Scan for the cell matching the given text and deliver its (X, Y) coordinate at center. 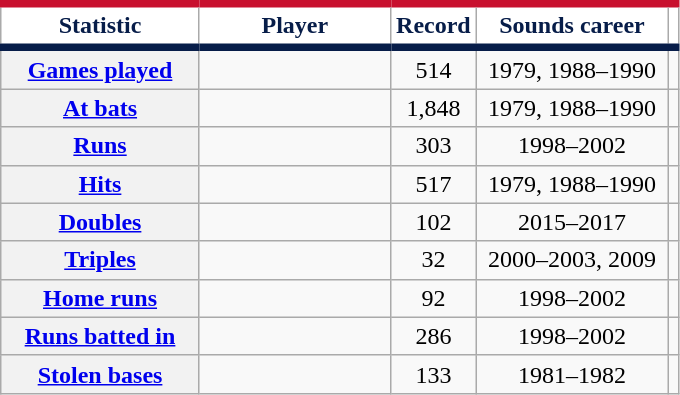
Runs batted in (100, 336)
At bats (100, 108)
32 (433, 260)
286 (433, 336)
133 (433, 374)
1,848 (433, 108)
1981–1982 (572, 374)
Hits (100, 184)
Player (294, 26)
2015–2017 (572, 222)
Games played (100, 68)
92 (433, 298)
Statistic (100, 26)
102 (433, 222)
514 (433, 68)
517 (433, 184)
Stolen bases (100, 374)
2000–2003, 2009 (572, 260)
Record (433, 26)
303 (433, 146)
Triples (100, 260)
Sounds career (572, 26)
Doubles (100, 222)
Home runs (100, 298)
Runs (100, 146)
